Locate the cell with the specified text and output its (X, Y) center coordinate. 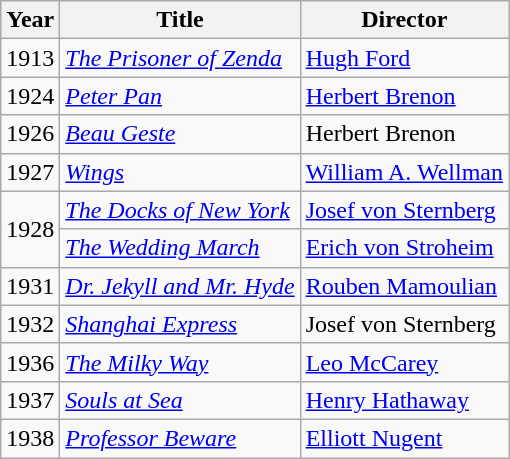
The Docks of New York (180, 210)
1924 (30, 96)
The Prisoner of Zenda (180, 58)
The Wedding March (180, 248)
Beau Geste (180, 134)
Souls at Sea (180, 400)
Hugh Ford (404, 58)
Rouben Mamoulian (404, 286)
Elliott Nugent (404, 438)
Henry Hathaway (404, 400)
William A. Wellman (404, 172)
Professor Beware (180, 438)
Erich von Stroheim (404, 248)
Wings (180, 172)
1932 (30, 324)
1938 (30, 438)
1927 (30, 172)
1913 (30, 58)
Year (30, 20)
Shanghai Express (180, 324)
Dr. Jekyll and Mr. Hyde (180, 286)
Leo McCarey (404, 362)
1926 (30, 134)
1936 (30, 362)
1937 (30, 400)
1931 (30, 286)
Peter Pan (180, 96)
Director (404, 20)
1928 (30, 229)
The Milky Way (180, 362)
Title (180, 20)
